Detect which cell encompasses the target text, then output its (X, Y) center coordinate. 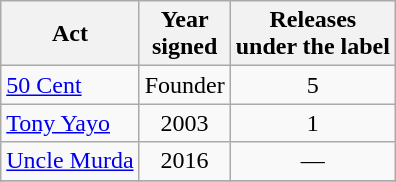
5 (312, 85)
Uncle Murda (70, 161)
1 (312, 123)
Act (70, 34)
— (312, 161)
50 Cent (70, 85)
2003 (184, 123)
Founder (184, 85)
2016 (184, 161)
Year signed (184, 34)
Tony Yayo (70, 123)
Releases under the label (312, 34)
